For the text-containing cell, return its midpoint in (X, Y) coordinate format. 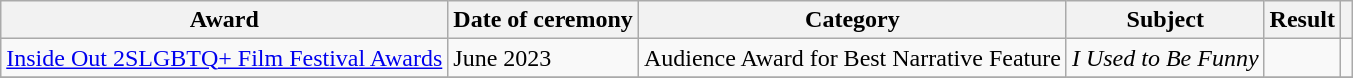
Date of ceremony (544, 20)
June 2023 (544, 58)
Award (224, 20)
Subject (1165, 20)
Result (1302, 20)
Category (852, 20)
Audience Award for Best Narrative Feature (852, 58)
Inside Out 2SLGBTQ+ Film Festival Awards (224, 58)
I Used to Be Funny (1165, 58)
